Return the (x, y) coordinate for the center point of the cell that contains the specified text.  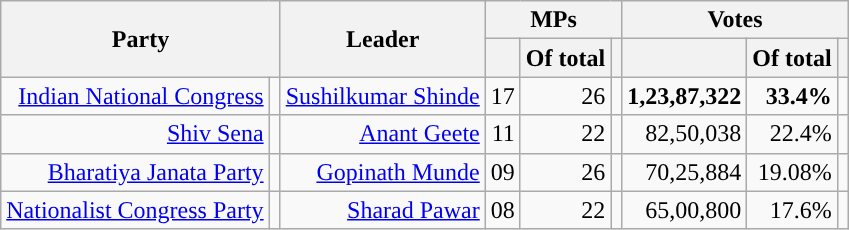
09 (502, 172)
Nationalist Congress Party (135, 210)
Party (140, 39)
Gopinath Munde (382, 172)
Sharad Pawar (382, 210)
08 (502, 210)
Shiv Sena (135, 134)
Sushilkumar Shinde (382, 96)
Bharatiya Janata Party (135, 172)
Votes (735, 20)
1,23,87,322 (684, 96)
17 (502, 96)
65,00,800 (684, 210)
19.08% (792, 172)
MPs (553, 20)
22.4% (792, 134)
11 (502, 134)
Anant Geete (382, 134)
33.4% (792, 96)
17.6% (792, 210)
Leader (382, 39)
82,50,038 (684, 134)
70,25,884 (684, 172)
Indian National Congress (135, 96)
